Locate the cell with the specified text and output its [X, Y] center coordinate. 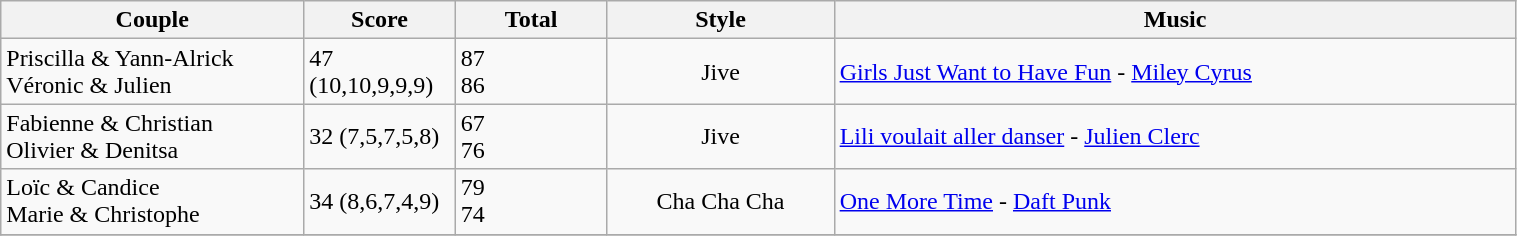
34 (8,6,7,4,9) [380, 202]
Total [531, 20]
Lili voulait aller danser - Julien Clerc [1175, 136]
Music [1175, 20]
32 (7,5,7,5,8) [380, 136]
Loïc & CandiceMarie & Christophe [152, 202]
7974 [531, 202]
Cha Cha Cha [720, 202]
8786 [531, 72]
Score [380, 20]
Style [720, 20]
Fabienne & ChristianOlivier & Denitsa [152, 136]
One More Time - Daft Punk [1175, 202]
Couple [152, 20]
6776 [531, 136]
47 (10,10,9,9,9) [380, 72]
Priscilla & Yann-AlrickVéronic & Julien [152, 72]
Girls Just Want to Have Fun - Miley Cyrus [1175, 72]
